Extract the [X, Y] coordinate from the center of the cell holding the provided text.  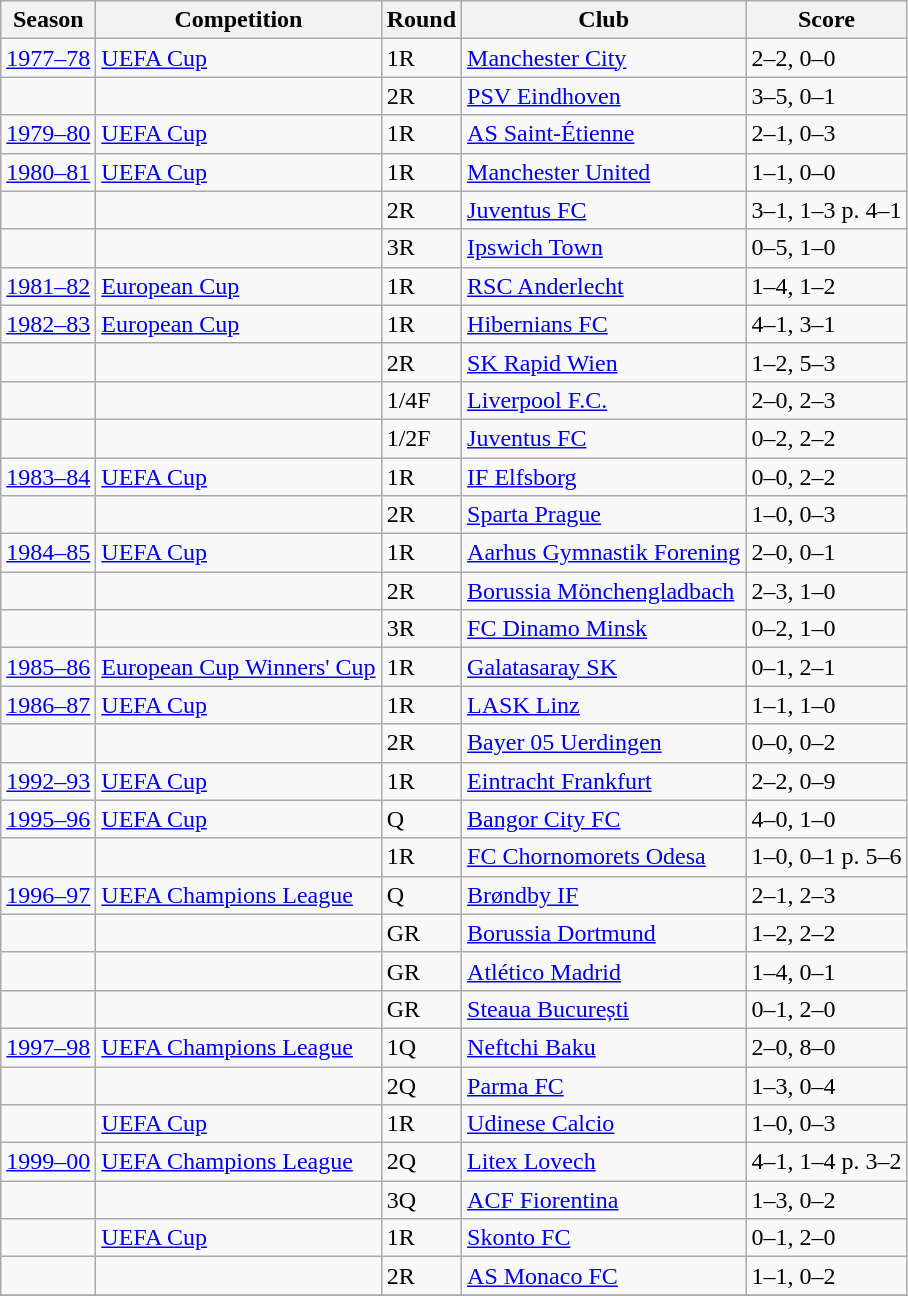
0–0, 0–2 [826, 743]
Round [421, 20]
Competition [238, 20]
4–1, 3–1 [826, 324]
Galatasaray SK [604, 667]
Udinese Calcio [604, 1124]
Ipswich Town [604, 248]
Bayer 05 Uerdingen [604, 743]
1–3, 0–2 [826, 1200]
Skonto FC [604, 1238]
Aarhus Gymnastik Forening [604, 553]
European Cup Winners' Cup [238, 667]
1979–80 [48, 134]
1984–85 [48, 553]
FC Dinamo Minsk [604, 629]
1981–82 [48, 286]
1980–81 [48, 172]
AS Saint-Étienne [604, 134]
Club [604, 20]
2–1, 0–3 [826, 134]
2–2, 0–0 [826, 58]
0–2, 2–2 [826, 438]
1999–00 [48, 1162]
2–3, 1–0 [826, 591]
1–0, 0–1 p. 5–6 [826, 857]
0–2, 1–0 [826, 629]
PSV Eindhoven [604, 96]
Atlético Madrid [604, 971]
Manchester United [604, 172]
0–1, 2–1 [826, 667]
1Q [421, 1047]
1–1, 1–0 [826, 705]
Eintracht Frankfurt [604, 781]
1986–87 [48, 705]
Steaua București [604, 1009]
1–2, 5–3 [826, 362]
1983–84 [48, 477]
4–0, 1–0 [826, 819]
Sparta Prague [604, 515]
IF Elfsborg [604, 477]
Liverpool F.C. [604, 400]
Season [48, 20]
Manchester City [604, 58]
1996–97 [48, 895]
2–0, 8–0 [826, 1047]
1–1, 0–2 [826, 1276]
1–2, 2–2 [826, 933]
1/2F [421, 438]
3Q [421, 1200]
2–2, 0–9 [826, 781]
0–5, 1–0 [826, 248]
1985–86 [48, 667]
Score [826, 20]
1–3, 0–4 [826, 1085]
2–0, 2–3 [826, 400]
FC Chornomorets Odesa [604, 857]
1995–96 [48, 819]
Brøndby IF [604, 895]
1–1, 0–0 [826, 172]
1977–78 [48, 58]
1/4F [421, 400]
1992–93 [48, 781]
RSC Anderlecht [604, 286]
1997–98 [48, 1047]
Bangor City FC [604, 819]
1–4, 0–1 [826, 971]
Parma FC [604, 1085]
AS Monaco FC [604, 1276]
LASK Linz [604, 705]
Borussia Mönchengladbach [604, 591]
1982–83 [48, 324]
Litex Lovech [604, 1162]
3–5, 0–1 [826, 96]
4–1, 1–4 p. 3–2 [826, 1162]
Borussia Dortmund [604, 933]
Neftchi Baku [604, 1047]
2–0, 0–1 [826, 553]
1–4, 1–2 [826, 286]
ACF Fiorentina [604, 1200]
3–1, 1–3 p. 4–1 [826, 210]
2–1, 2–3 [826, 895]
Hibernians FC [604, 324]
0–0, 2–2 [826, 477]
SK Rapid Wien [604, 362]
